Detect which cell encompasses the target text, then output its (X, Y) center coordinate. 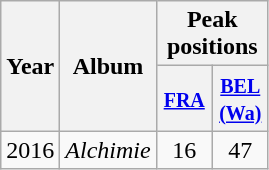
Year (30, 66)
47 (240, 150)
Peak positions (212, 34)
FRA (184, 98)
16 (184, 150)
2016 (30, 150)
Alchimie (108, 150)
BEL (Wa) (240, 98)
Album (108, 66)
